Return (X, Y) of the center of cell containing provided text 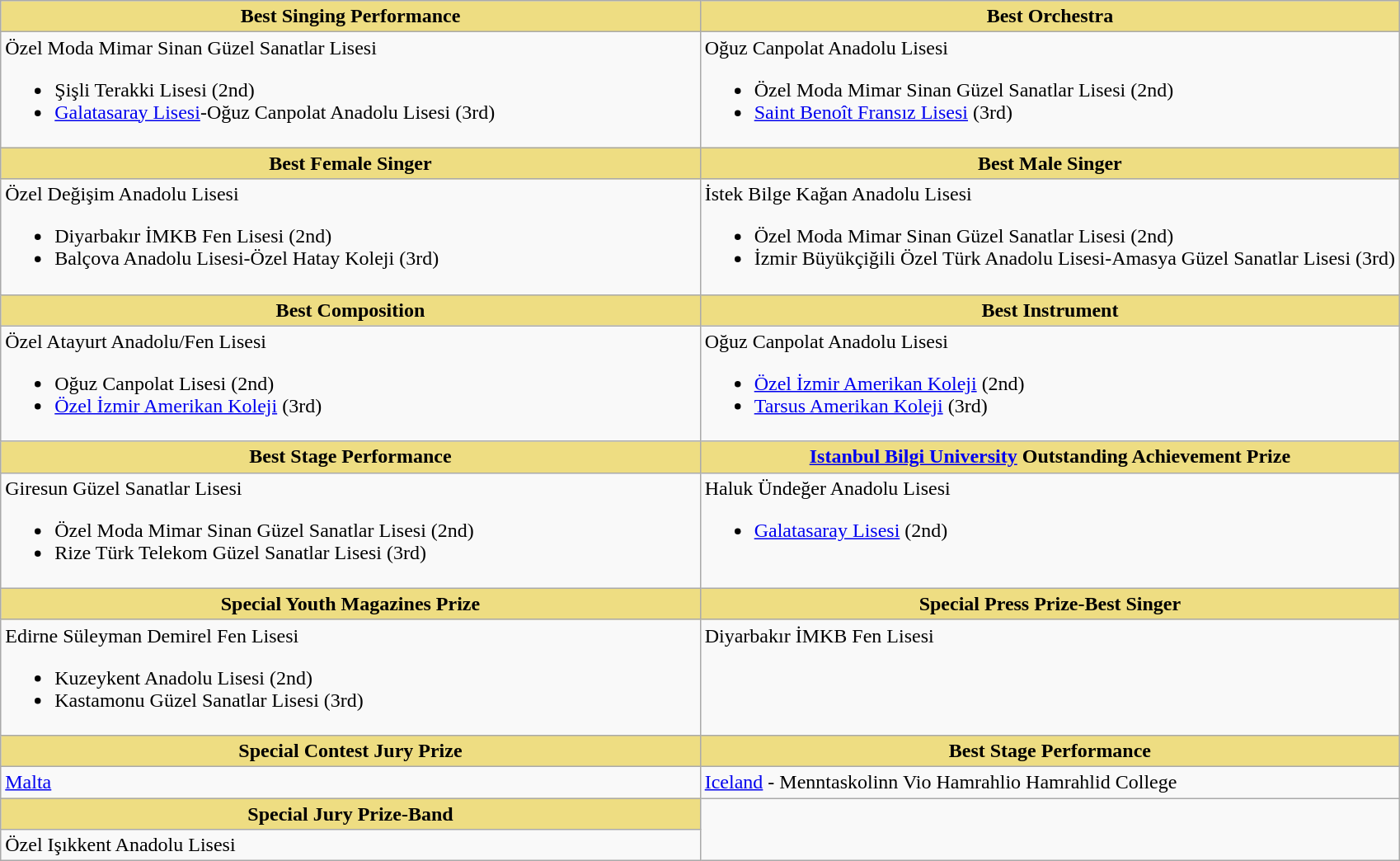
Istanbul Bilgi University Outstanding Achievement Prize (1050, 457)
Oğuz Canpolat Anadolu LisesiÖzel İzmir Amerikan Koleji (2nd)Tarsus Amerikan Koleji (3rd) (1050, 383)
Best Singing Performance (350, 16)
Best Male Singer (1050, 163)
Best Female Singer (350, 163)
Special Contest Jury Prize (350, 750)
Best Orchestra (1050, 16)
Özel Moda Mimar Sinan Güzel Sanatlar LisesiŞişli Terakki Lisesi (2nd)Galatasaray Lisesi-Oğuz Canpolat Anadolu Lisesi (3rd) (350, 90)
Special Jury Prize-Band (350, 814)
Özel Değişim Anadolu LisesiDiyarbakır İMKB Fen Lisesi (2nd)Balçova Anadolu Lisesi-Özel Hatay Koleji (3rd) (350, 237)
Special Press Prize-Best Singer (1050, 604)
Best Instrument (1050, 310)
Haluk Ündeğer Anadolu LisesiGalatasaray Lisesi (2nd) (1050, 530)
Özel Atayurt Anadolu/Fen LisesiOğuz Canpolat Lisesi (2nd)Özel İzmir Amerikan Koleji (3rd) (350, 383)
Diyarbakır İMKB Fen Lisesi (1050, 677)
Oğuz Canpolat Anadolu LisesiÖzel Moda Mimar Sinan Güzel Sanatlar Lisesi (2nd)Saint Benoît Fransız Lisesi (3rd) (1050, 90)
Malta (350, 782)
Edirne Süleyman Demirel Fen LisesiKuzeykent Anadolu Lisesi (2nd)Kastamonu Güzel Sanatlar Lisesi (3rd) (350, 677)
Special Youth Magazines Prize (350, 604)
Best Composition (350, 310)
Özel Işıkkent Anadolu Lisesi (350, 845)
Giresun Güzel Sanatlar LisesiÖzel Moda Mimar Sinan Güzel Sanatlar Lisesi (2nd)Rize Türk Telekom Güzel Sanatlar Lisesi (3rd) (350, 530)
Iceland - Menntaskolinn Vio Hamrahlio Hamrahlid College (1050, 782)
